Return [x, y] of the center of cell containing provided text 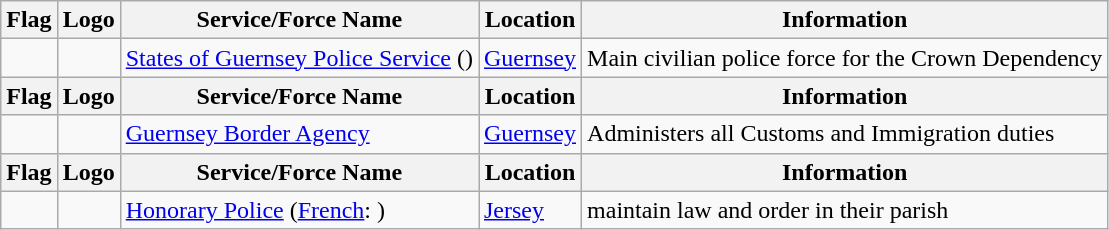
Guernsey Border Agency [299, 134]
States of Guernsey Police Service () [299, 58]
Main civilian police force for the Crown Dependency [845, 58]
Honorary Police (French: ) [299, 210]
maintain law and order in their parish [845, 210]
Administers all Customs and Immigration duties [845, 134]
Jersey [530, 210]
